Output the [x, y] coordinate of the center of the cell containing the given text.  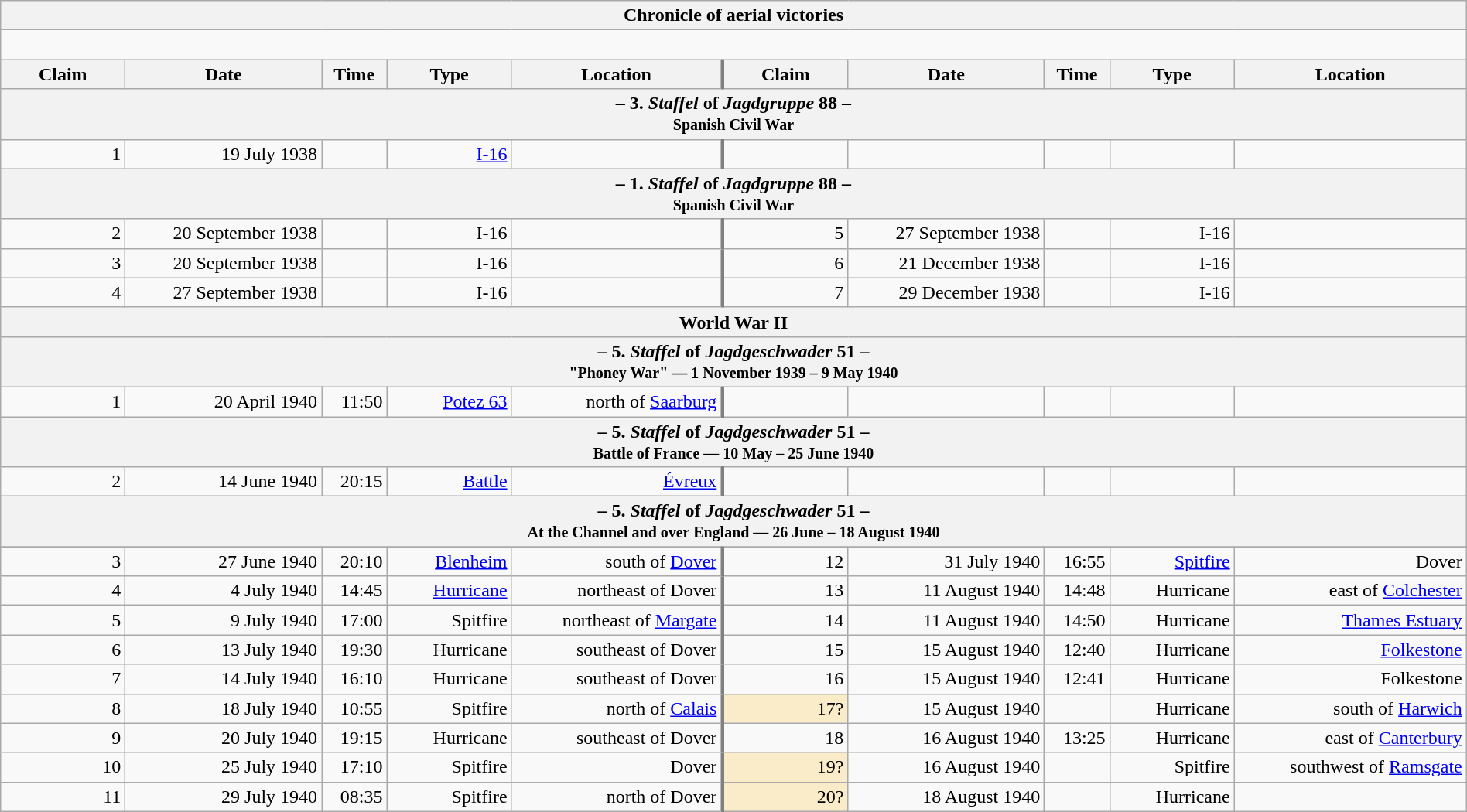
north of Dover [617, 797]
20:15 [354, 482]
13:25 [1077, 738]
east of Canterbury [1350, 738]
9 July 1940 [224, 620]
Potez 63 [449, 401]
17? [785, 708]
20:10 [354, 561]
14 July 1940 [224, 679]
south of Harwich [1350, 708]
Thames Estuary [1350, 620]
16:55 [1077, 561]
27 June 1940 [224, 561]
20? [785, 797]
18 August 1940 [946, 797]
north of Calais [617, 708]
south of Dover [617, 561]
13 July 1940 [224, 650]
east of Colchester [1350, 591]
19? [785, 767]
– 5. Staffel of Jagdgeschwader 51 –Battle of France — 10 May – 25 June 1940 [733, 441]
Chronicle of aerial victories [733, 15]
12:41 [1077, 679]
18 July 1940 [224, 708]
14:48 [1077, 591]
19 July 1938 [224, 154]
10 [63, 767]
20 July 1940 [224, 738]
14 June 1940 [224, 482]
– 3. Staffel of Jagdgruppe 88 –Spanish Civil War [733, 114]
29 July 1940 [224, 797]
19:15 [354, 738]
9 [63, 738]
15 [785, 650]
Évreux [617, 482]
10:55 [354, 708]
17:00 [354, 620]
18 [785, 738]
northeast of Margate [617, 620]
– 1. Staffel of Jagdgruppe 88 –Spanish Civil War [733, 193]
21 December 1938 [946, 263]
14 [785, 620]
17:10 [354, 767]
12 [785, 561]
20 April 1940 [224, 401]
Battle [449, 482]
4 July 1940 [224, 591]
8 [63, 708]
11 [63, 797]
11:50 [354, 401]
16 [785, 679]
25 July 1940 [224, 767]
north of Saarburg [617, 401]
29 December 1938 [946, 292]
31 July 1940 [946, 561]
16:10 [354, 679]
World War II [733, 322]
13 [785, 591]
08:35 [354, 797]
14:50 [1077, 620]
– 5. Staffel of Jagdgeschwader 51 –At the Channel and over England — 26 June – 18 August 1940 [733, 521]
12:40 [1077, 650]
northeast of Dover [617, 591]
19:30 [354, 650]
14:45 [354, 591]
Blenheim [449, 561]
southwest of Ramsgate [1350, 767]
– 5. Staffel of Jagdgeschwader 51 –"Phoney War" — 1 November 1939 – 9 May 1940 [733, 362]
